Find where the given text appears and provide that cell's center as [X, Y] coordinate. 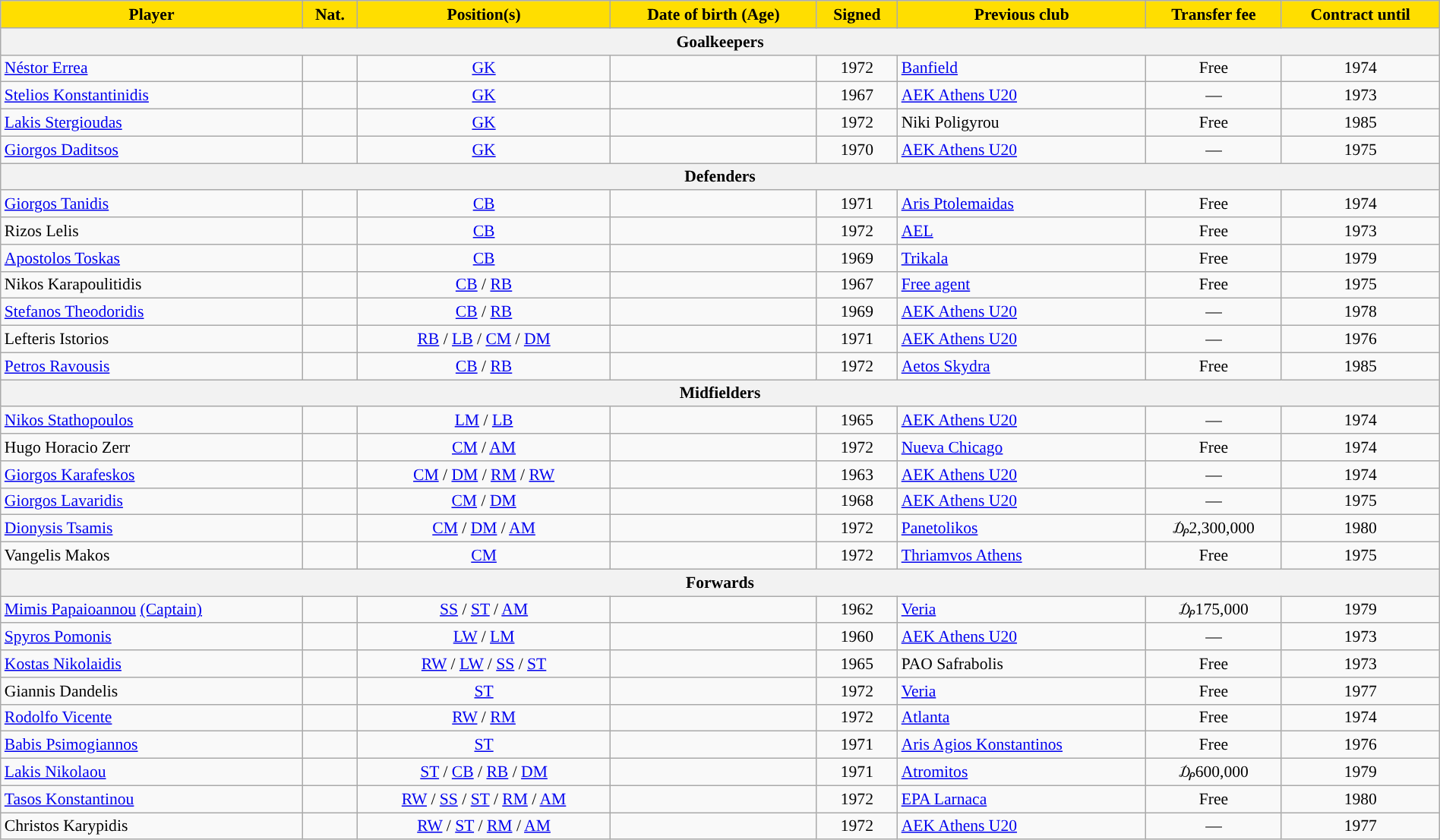
Néstor Errea [152, 68]
Forwards [720, 583]
Panetolikos [1022, 529]
PAO Safrabolis [1022, 664]
RW / ST / RM / AM [483, 826]
AEL [1022, 231]
1968 [857, 501]
Transfer fee [1214, 14]
Petros Ravousis [152, 366]
Goalkeepers [720, 42]
EPA Larnaca [1022, 799]
CM / DM / RM / RW [483, 475]
CM [483, 556]
1960 [857, 637]
Christos Karypidis [152, 826]
Giorgos Tanidis [152, 204]
Apostolos Toskas [152, 258]
Midfielders [720, 393]
Giorgos Daditsos [152, 150]
Previous club [1022, 14]
Lakis Nikolaou [152, 772]
Trikala [1022, 258]
1962 [857, 610]
Signed [857, 14]
CM / DM / AM [483, 529]
Vangelis Makos [152, 556]
LM / LB [483, 421]
1970 [857, 150]
Aris Agios Konstantinos [1022, 745]
1963 [857, 475]
Position(s) [483, 14]
RW / LW / SS / ST [483, 664]
Player [152, 14]
Niki Poligyrou [1022, 123]
Lefteris Istorios [152, 339]
Tasos Konstantinou [152, 799]
₯2,300,000 [1214, 529]
Giorgos Karafeskos [152, 475]
RW / RM [483, 718]
ST / CB / RB / DM [483, 772]
LW / LM [483, 637]
1978 [1360, 312]
Nikos Stathopoulos [152, 421]
Defenders [720, 177]
Lakis Stergioudas [152, 123]
Atlanta [1022, 718]
Giannis Dandelis [152, 691]
Thriamvos Athens [1022, 556]
Contract until [1360, 14]
Aetos Skydra [1022, 366]
Nueva Chicago [1022, 447]
₯600,000 [1214, 772]
SS / ST / AM [483, 610]
Giorgos Lavaridis [152, 501]
Stefanos Theodoridis [152, 312]
Mimis Papaioannou (Captain) [152, 610]
Rodolfo Vicente [152, 718]
Kostas Nikolaidis [152, 664]
Atromitos [1022, 772]
Stelios Konstantinidis [152, 96]
Aris Ptolemaidas [1022, 204]
Rizos Lelis [152, 231]
Nikos Karapoulitidis [152, 285]
RB / LB / CM / DM [483, 339]
CM / DM [483, 501]
RW / SS / ST / RM / AM [483, 799]
Hugo Horacio Zerr [152, 447]
Date of birth (Age) [714, 14]
Free agent [1022, 285]
Dionysis Tsamis [152, 529]
CM / AM [483, 447]
Babis Psimogiannos [152, 745]
Banfield [1022, 68]
Spyros Pomonis [152, 637]
Nat. [330, 14]
₯175,000 [1214, 610]
